Scan for the cell matching the given text and deliver its [x, y] coordinate at center. 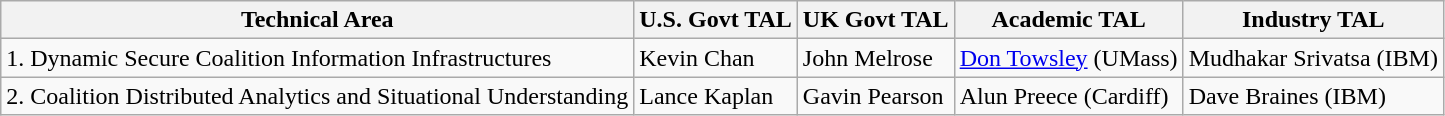
Industry TAL [1313, 20]
Gavin Pearson [876, 96]
John Melrose [876, 58]
1. Dynamic Secure Coalition Information Infrastructures [318, 58]
Dave Braines (IBM) [1313, 96]
U.S. Govt TAL [716, 20]
Alun Preece (Cardiff) [1068, 96]
Academic TAL [1068, 20]
Mudhakar Srivatsa (IBM) [1313, 58]
Kevin Chan [716, 58]
UK Govt TAL [876, 20]
2. Coalition Distributed Analytics and Situational Understanding [318, 96]
Technical Area [318, 20]
Lance Kaplan [716, 96]
Don Towsley (UMass) [1068, 58]
